Scan for the cell matching the given text and deliver its [x, y] coordinate at center. 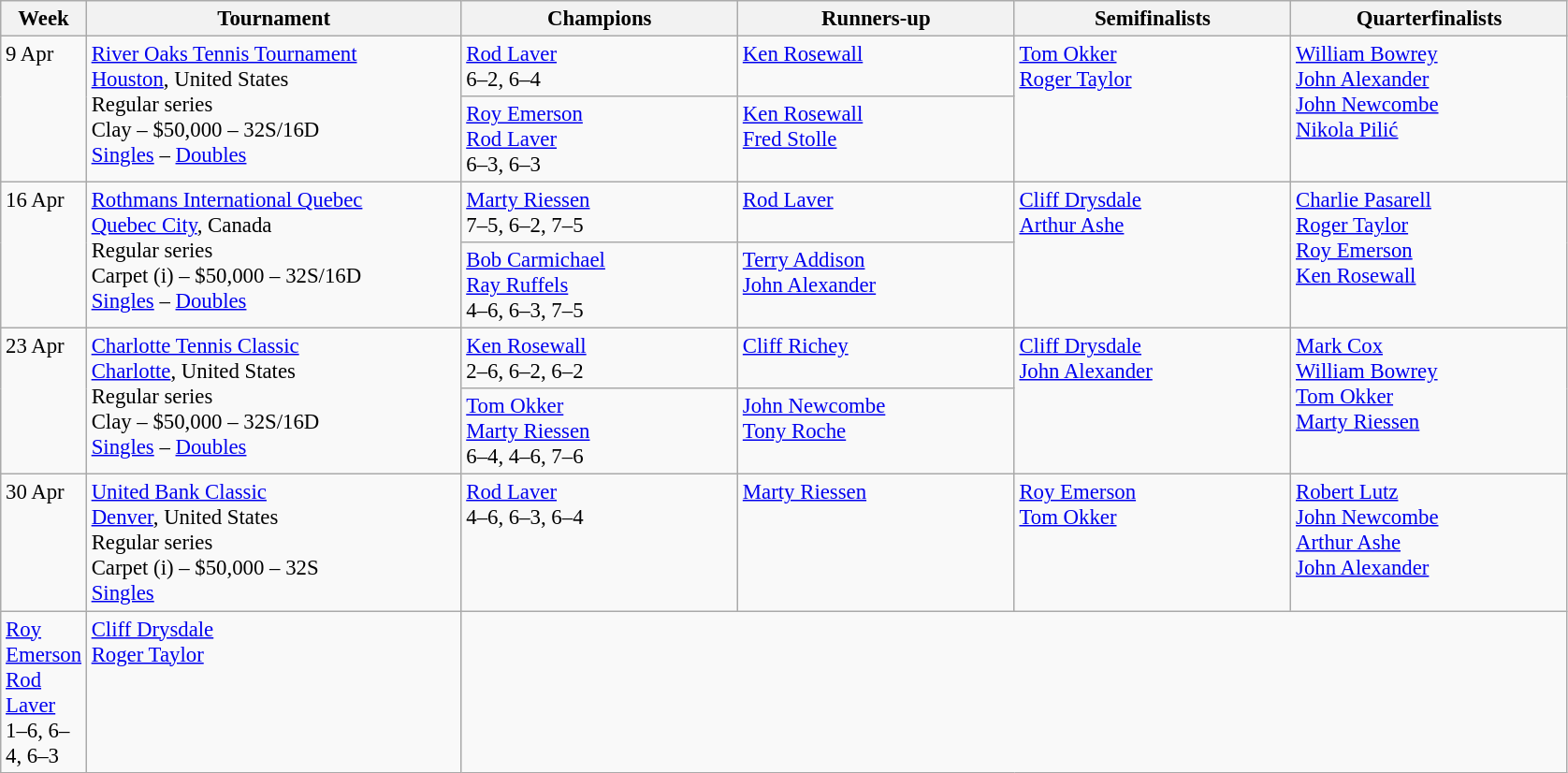
9 Apr [44, 109]
Marty Riessen [877, 543]
William Bowrey John Alexander John Newcombe Nikola Pilić [1430, 109]
Terry Addison John Alexander [877, 285]
River Oaks Tennis Tournament Houston, United StatesRegular seriesClay – $50,000 – 32S/16DSingles – Doubles [273, 109]
Robert Lutz John Newcombe Arthur Ashe John Alexander [1430, 543]
Week [44, 19]
Ken Rosewall Fred Stolle [877, 139]
Runners-up [877, 19]
Rod Laver4–6, 6–3, 6–4 [600, 543]
Ken Rosewall [877, 67]
Tom Okker Marty Riessen6–4, 4–6, 7–6 [600, 432]
Cliff Drysdale Roger Taylor [273, 693]
Roy Emerson Rod Laver1–6, 6–4, 6–3 [44, 693]
Rod Laver6–2, 6–4 [600, 67]
Rothmans International Quebec Quebec City, CanadaRegular seriesCarpet (i) – $50,000 – 32S/16DSingles – Doubles [273, 255]
Charlotte Tennis Classic Charlotte, United StatesRegular seriesClay – $50,000 – 32S/16DSingles – Doubles [273, 401]
30 Apr [44, 543]
Rod Laver [877, 213]
Cliff Richey [877, 359]
Marty Riessen7–5, 6–2, 7–5 [600, 213]
Tournament [273, 19]
Bob Carmichael Ray Ruffels4–6, 6–3, 7–5 [600, 285]
16 Apr [44, 255]
John Newcombe Tony Roche [877, 432]
Mark Cox William Bowrey Tom Okker Marty Riessen [1430, 401]
Ken Rosewall2–6, 6–2, 6–2 [600, 359]
Tom Okker Roger Taylor [1153, 109]
Roy Emerson Rod Laver6–3, 6–3 [600, 139]
Cliff Drysdale Arthur Ashe [1153, 255]
23 Apr [44, 401]
Semifinalists [1153, 19]
United Bank Classic Denver, United StatesRegular seriesCarpet (i) – $50,000 – 32SSingles [273, 543]
Cliff Drysdale John Alexander [1153, 401]
Quarterfinalists [1430, 19]
Charlie Pasarell Roger Taylor Roy Emerson Ken Rosewall [1430, 255]
Roy Emerson Tom Okker [1153, 543]
Champions [600, 19]
